From the cell containing the given text, extract its center point as [x, y] coordinate. 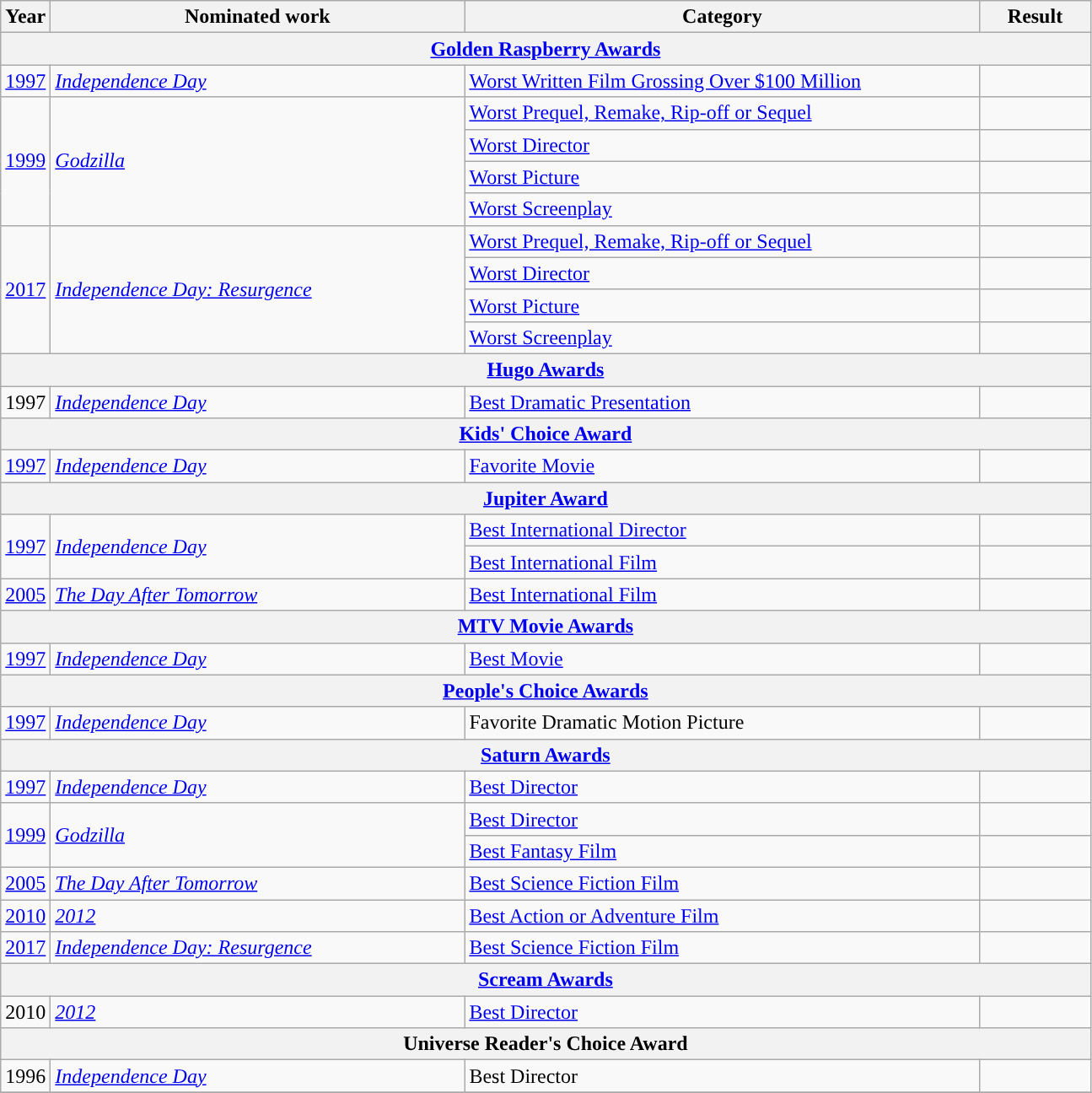
Result [1036, 17]
Kids' Choice Award [546, 434]
MTV Movie Awards [546, 627]
Golden Raspberry Awards [546, 49]
Nominated work [258, 17]
Best Action or Adventure Film [722, 915]
Hugo Awards [546, 369]
Best Dramatic Presentation [722, 402]
Category [722, 17]
Best Movie [722, 659]
Jupiter Award [546, 498]
1996 [25, 1076]
People's Choice Awards [546, 691]
Worst Written Film Grossing Over $100 Million [722, 81]
Saturn Awards [546, 755]
Scream Awards [546, 980]
Best Fantasy Film [722, 851]
Universe Reader's Choice Award [546, 1044]
Year [25, 17]
Best International Director [722, 530]
Favorite Dramatic Motion Picture [722, 723]
Favorite Movie [722, 466]
